For the text-containing cell, return its midpoint in (x, y) coordinate format. 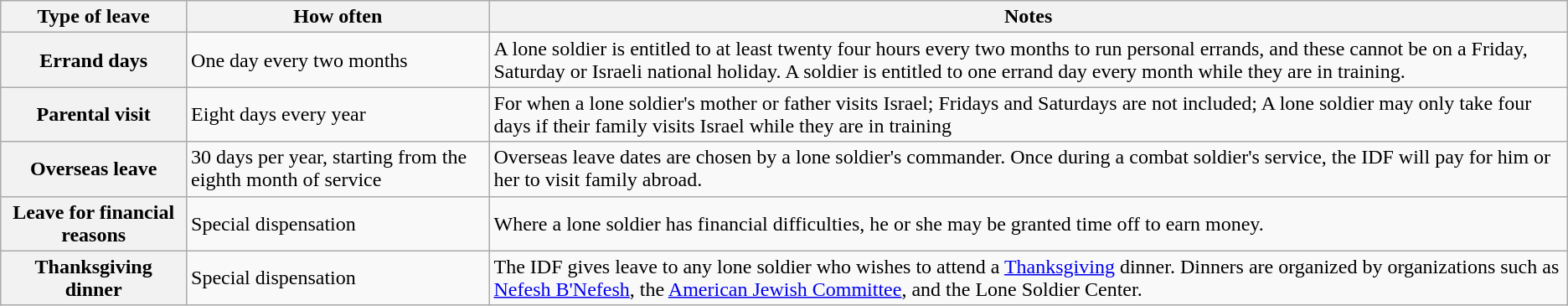
Leave for financial reasons (94, 223)
Eight days every year (338, 114)
How often (338, 17)
30 days per year, starting from the eighth month of service (338, 169)
Parental visit (94, 114)
One day every two months (338, 60)
Notes (1029, 17)
Thanksgiving dinner (94, 278)
Overseas leave (94, 169)
Where a lone soldier has financial difficulties, he or she may be granted time off to earn money. (1029, 223)
Errand days (94, 60)
Type of leave (94, 17)
